Return (X, Y) of the center of cell containing provided text 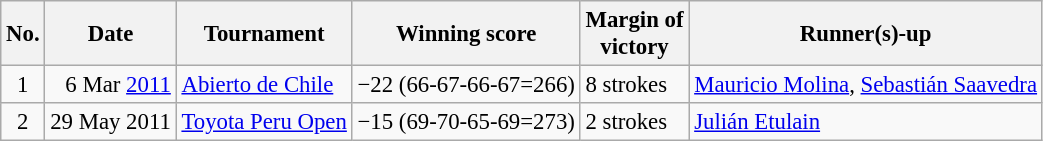
Margin ofvictory (634, 34)
Tournament (264, 34)
Julián Etulain (866, 122)
Runner(s)-up (866, 34)
6 Mar 2011 (110, 85)
2 (23, 122)
Date (110, 34)
Winning score (466, 34)
Toyota Peru Open (264, 122)
Abierto de Chile (264, 85)
−15 (69-70-65-69=273) (466, 122)
1 (23, 85)
−22 (66-67-66-67=266) (466, 85)
No. (23, 34)
Mauricio Molina, Sebastián Saavedra (866, 85)
2 strokes (634, 122)
8 strokes (634, 85)
29 May 2011 (110, 122)
